Capture the cell that displays the provided text and extract its (X, Y) central coordinate. 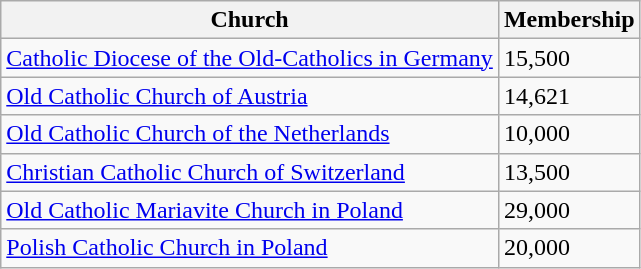
Old Catholic Mariavite Church in Poland (250, 210)
15,500 (569, 58)
20,000 (569, 248)
10,000 (569, 134)
13,500 (569, 172)
29,000 (569, 210)
Membership (569, 20)
Polish Catholic Church in Poland (250, 248)
Christian Catholic Church of Switzerland (250, 172)
Old Catholic Church of the Netherlands (250, 134)
Church (250, 20)
Catholic Diocese of the Old-Catholics in Germany (250, 58)
Old Catholic Church of Austria (250, 96)
14,621 (569, 96)
